From the cell containing the given text, extract its center point as [x, y] coordinate. 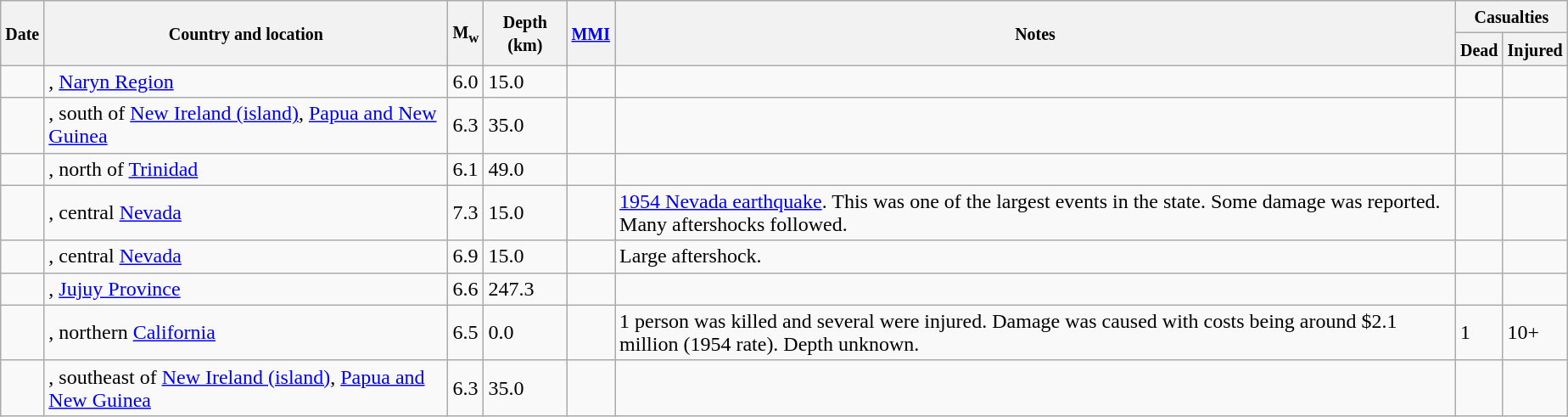
6.5 [466, 333]
, Jujuy Province [246, 289]
, south of New Ireland (island), Papua and New Guinea [246, 126]
Depth (km) [525, 33]
, north of Trinidad [246, 169]
Dead [1479, 49]
7.3 [466, 212]
Date [22, 33]
1 person was killed and several were injured. Damage was caused with costs being around $2.1 million (1954 rate). Depth unknown. [1035, 333]
6.0 [466, 82]
Casualties [1511, 17]
, Naryn Region [246, 82]
Large aftershock. [1035, 256]
Notes [1035, 33]
6.9 [466, 256]
1 [1479, 333]
10+ [1535, 333]
MMI [591, 33]
0.0 [525, 333]
49.0 [525, 169]
247.3 [525, 289]
, northern California [246, 333]
6.1 [466, 169]
Mw [466, 33]
, southeast of New Ireland (island), Papua and New Guinea [246, 387]
Injured [1535, 49]
6.6 [466, 289]
1954 Nevada earthquake. This was one of the largest events in the state. Some damage was reported. Many aftershocks followed. [1035, 212]
Country and location [246, 33]
